Detect which cell encompasses the target text, then output its [X, Y] center coordinate. 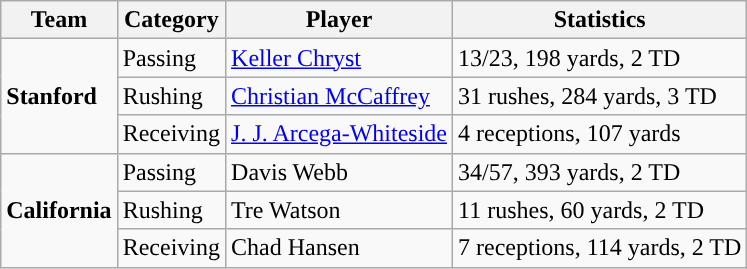
Player [340, 20]
34/57, 393 yards, 2 TD [600, 172]
13/23, 198 yards, 2 TD [600, 58]
7 receptions, 114 yards, 2 TD [600, 248]
11 rushes, 60 yards, 2 TD [600, 210]
Christian McCaffrey [340, 96]
31 rushes, 284 yards, 3 TD [600, 96]
California [59, 210]
Statistics [600, 20]
Stanford [59, 96]
J. J. Arcega-Whiteside [340, 134]
Category [171, 20]
Davis Webb [340, 172]
4 receptions, 107 yards [600, 134]
Keller Chryst [340, 58]
Team [59, 20]
Tre Watson [340, 210]
Chad Hansen [340, 248]
